Return (x, y) of the center of cell containing provided text 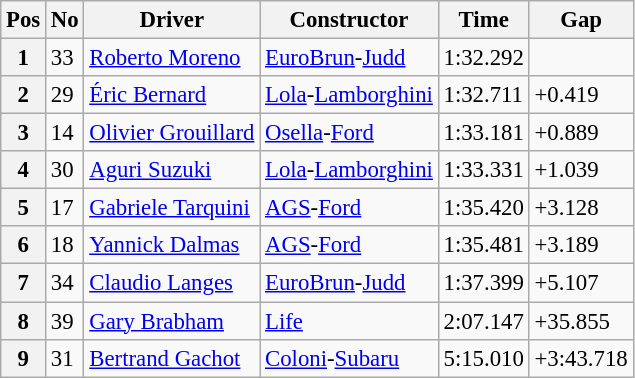
+0.419 (581, 95)
+3.128 (581, 208)
31 (65, 358)
No (65, 20)
7 (24, 283)
3 (24, 133)
1:33.181 (484, 133)
Bertrand Gachot (172, 358)
6 (24, 245)
1:32.292 (484, 58)
Gabriele Tarquini (172, 208)
1:35.481 (484, 245)
1:32.711 (484, 95)
Aguri Suzuki (172, 170)
9 (24, 358)
1 (24, 58)
Yannick Dalmas (172, 245)
1:33.331 (484, 170)
8 (24, 321)
+3:43.718 (581, 358)
4 (24, 170)
Olivier Grouillard (172, 133)
18 (65, 245)
33 (65, 58)
Time (484, 20)
17 (65, 208)
5:15.010 (484, 358)
29 (65, 95)
+35.855 (581, 321)
2 (24, 95)
Osella-Ford (349, 133)
Constructor (349, 20)
Pos (24, 20)
2:07.147 (484, 321)
+3.189 (581, 245)
Coloni-Subaru (349, 358)
+1.039 (581, 170)
34 (65, 283)
5 (24, 208)
Roberto Moreno (172, 58)
Claudio Langes (172, 283)
Gary Brabham (172, 321)
Life (349, 321)
1:35.420 (484, 208)
30 (65, 170)
14 (65, 133)
Gap (581, 20)
39 (65, 321)
+0.889 (581, 133)
1:37.399 (484, 283)
+5.107 (581, 283)
Éric Bernard (172, 95)
Driver (172, 20)
